Pinpoint the cell where the given text exists, returning its (x, y) midpoint coordinate. 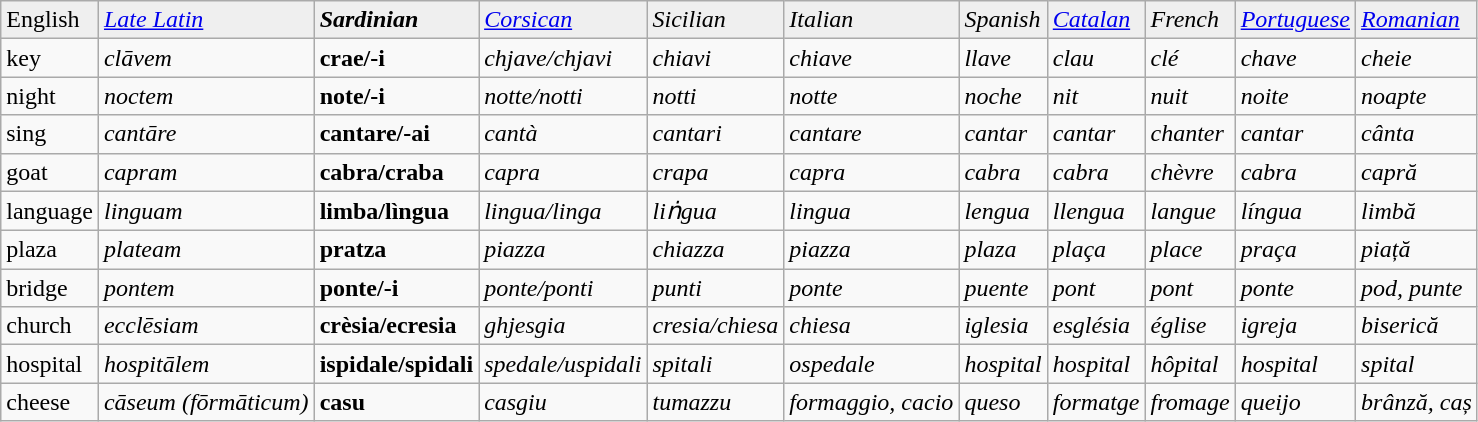
noctem (206, 96)
key (50, 58)
brânză, caș (1417, 402)
ghjesgia (563, 326)
praça (1295, 250)
goat (50, 172)
cantare/-ai (396, 134)
chiazza (716, 250)
língua (1295, 211)
lingua (872, 211)
spitali (716, 364)
limbă (1417, 211)
cantāre (206, 134)
església (1096, 326)
chiavi (716, 58)
Italian (872, 20)
notti (716, 96)
capră (1417, 172)
French (1190, 20)
Spanish (1003, 20)
language (50, 211)
crapa (716, 172)
nit (1096, 96)
llave (1003, 58)
tumazzu (716, 402)
fromage (1190, 402)
cāseum (fōrmāticum) (206, 402)
cabra/craba (396, 172)
chjave/chjavi (563, 58)
liṅgua (716, 211)
Catalan (1096, 20)
clau (1096, 58)
cheese (50, 402)
langue (1190, 211)
cantare (872, 134)
clāvem (206, 58)
biserică (1417, 326)
notte (872, 96)
ecclēsiam (206, 326)
noapte (1417, 96)
igreja (1295, 326)
linguam (206, 211)
lingua/linga (563, 211)
Sicilian (716, 20)
spedale/uspidali (563, 364)
punti (716, 288)
hospitālem (206, 364)
crèsia/ecresia (396, 326)
casu (396, 402)
capram (206, 172)
cantà (563, 134)
notte/notti (563, 96)
plaça (1096, 250)
night (50, 96)
ponte/-i (396, 288)
formatge (1096, 402)
casgiu (563, 402)
nuit (1190, 96)
chèvre (1190, 172)
queijo (1295, 402)
chiave (872, 58)
Romanian (1417, 20)
Sardinian (396, 20)
hôpital (1190, 364)
spital (1417, 364)
chanter (1190, 134)
piață (1417, 250)
ispidale/spidali (396, 364)
cânta (1417, 134)
pod, punte (1417, 288)
iglesia (1003, 326)
église (1190, 326)
bridge (50, 288)
Late Latin (206, 20)
cheie (1417, 58)
formaggio, cacio (872, 402)
noite (1295, 96)
English (50, 20)
pratza (396, 250)
plateam (206, 250)
noche (1003, 96)
church (50, 326)
sing (50, 134)
lengua (1003, 211)
chave (1295, 58)
pontem (206, 288)
crae/-i (396, 58)
cresia/chiesa (716, 326)
chiesa (872, 326)
llengua (1096, 211)
ospedale (872, 364)
cantari (716, 134)
limba/lìngua (396, 211)
queso (1003, 402)
ponte/ponti (563, 288)
place (1190, 250)
Corsican (563, 20)
note/-i (396, 96)
Portuguese (1295, 20)
puente (1003, 288)
clé (1190, 58)
